Locate the cell with the specified text and output its (X, Y) center coordinate. 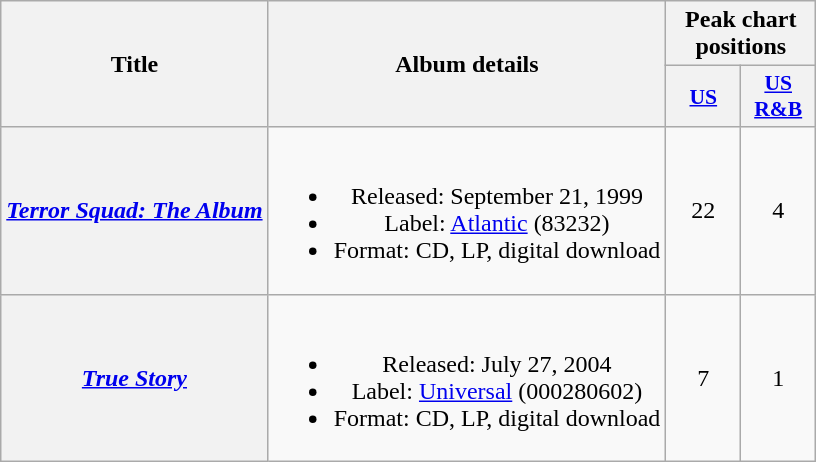
US (704, 96)
Terror Squad: The Album (134, 210)
Released: September 21, 1999Label: Atlantic (83232)Format: CD, LP, digital download (467, 210)
4 (778, 210)
True Story (134, 378)
Released: July 27, 2004Label: Universal (000280602)Format: CD, LP, digital download (467, 378)
22 (704, 210)
Album details (467, 64)
7 (704, 378)
Peak chart positions (741, 34)
Title (134, 64)
1 (778, 378)
US R&B (778, 96)
